From the cell containing the given text, extract its center point as [x, y] coordinate. 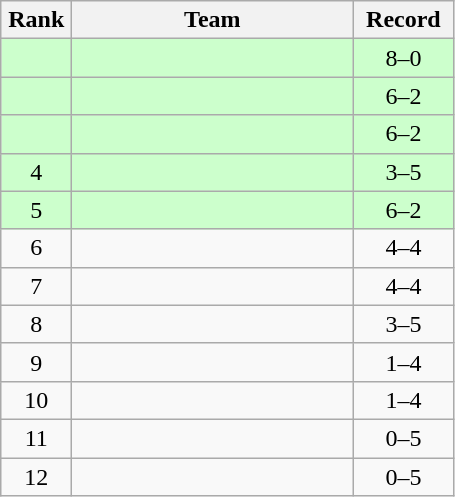
10 [36, 400]
Rank [36, 20]
5 [36, 210]
4 [36, 172]
9 [36, 362]
Team [212, 20]
12 [36, 477]
11 [36, 438]
7 [36, 286]
Record [404, 20]
8–0 [404, 58]
8 [36, 324]
6 [36, 248]
